Scan for the cell matching the given text and deliver its [x, y] coordinate at center. 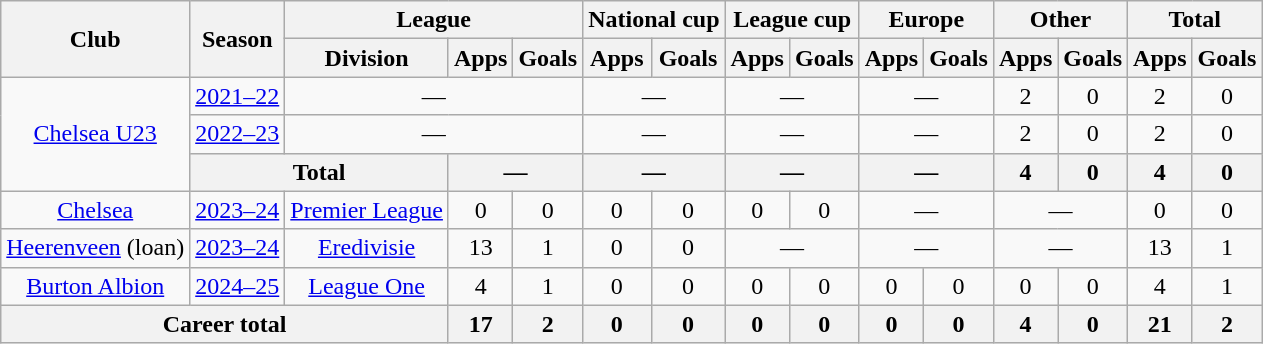
Club [96, 39]
Europe [926, 20]
League [434, 20]
21 [1160, 324]
2021–22 [238, 96]
National cup [654, 20]
League cup [792, 20]
2024–25 [238, 286]
2022–23 [238, 134]
Heerenveen (loan) [96, 248]
Division [367, 58]
Eredivisie [367, 248]
Other [1060, 20]
League One [367, 286]
Chelsea U23 [96, 134]
Career total [225, 324]
Chelsea [96, 210]
Season [238, 39]
Premier League [367, 210]
17 [480, 324]
Burton Albion [96, 286]
